Locate the cell with the specified text and output its (X, Y) center coordinate. 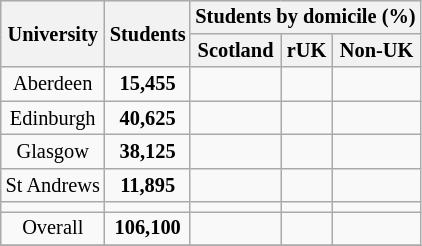
Students by domicile (%) (305, 17)
St Andrews (53, 185)
Aberdeen (53, 84)
Overall (53, 229)
rUK (307, 51)
106,100 (148, 229)
Non-UK (377, 51)
40,625 (148, 118)
Students (148, 34)
38,125 (148, 152)
Edinburgh (53, 118)
15,455 (148, 84)
Glasgow (53, 152)
Scotland (235, 51)
University (53, 34)
11,895 (148, 185)
